For the text-containing cell, return its midpoint in (X, Y) coordinate format. 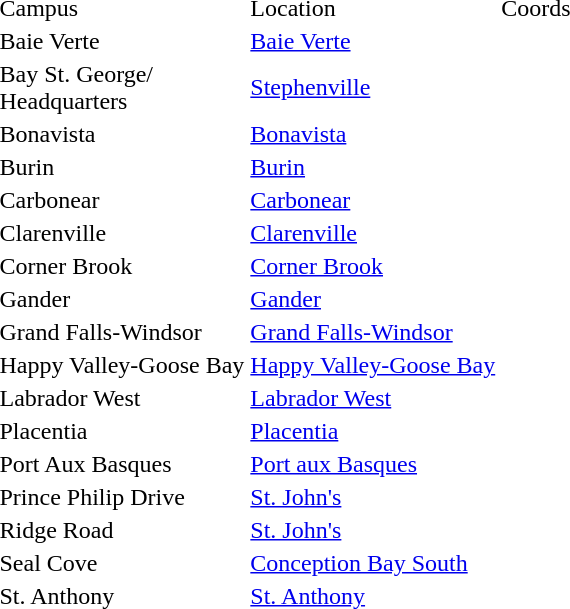
Stephenville (373, 88)
Grand Falls-Windsor (373, 332)
Placentia (373, 431)
Port aux Basques (373, 464)
Happy Valley-Goose Bay (373, 365)
Burin (373, 167)
Clarenville (373, 233)
Carbonear (373, 200)
Baie Verte (373, 41)
Bonavista (373, 134)
Corner Brook (373, 266)
Labrador West (373, 398)
Conception Bay South (373, 563)
Gander (373, 299)
